Return the [x, y] coordinate for the center point of the cell that contains the specified text.  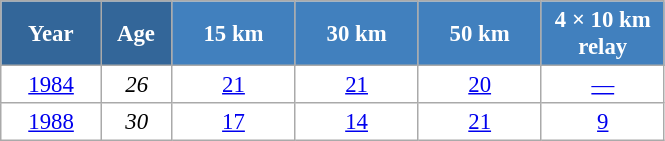
50 km [480, 34]
26 [136, 85]
30 [136, 122]
Year [52, 34]
15 km [234, 34]
14 [356, 122]
30 km [356, 34]
— [602, 85]
1984 [52, 85]
17 [234, 122]
20 [480, 85]
1988 [52, 122]
9 [602, 122]
Age [136, 34]
4 × 10 km relay [602, 34]
